Scan for the cell matching the given text and deliver its [x, y] coordinate at center. 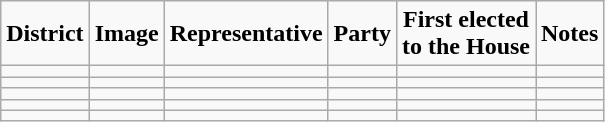
Party [362, 34]
Image [126, 34]
Notes [570, 34]
Representative [246, 34]
First elected to the House [466, 34]
District [45, 34]
